Provide the [X, Y] coordinate of the cell's center where the given text is located.  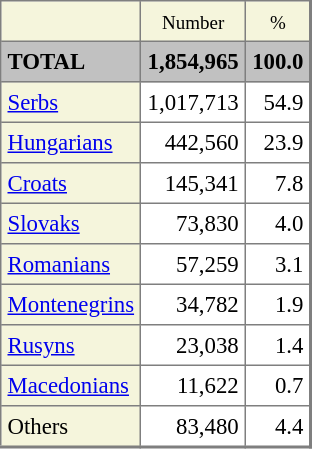
1.9 [278, 304]
100.0 [278, 61]
0.7 [278, 385]
73,830 [194, 223]
23,038 [194, 345]
57,259 [194, 264]
% [278, 21]
Croats [71, 183]
7.8 [278, 183]
442,560 [194, 142]
Serbs [71, 102]
Hungarians [71, 142]
23.9 [278, 142]
11,622 [194, 385]
Number [194, 21]
4.0 [278, 223]
145,341 [194, 183]
4.4 [278, 426]
TOTAL [71, 61]
3.1 [278, 264]
83,480 [194, 426]
Montenegrins [71, 304]
34,782 [194, 304]
1,854,965 [194, 61]
Others [71, 426]
Macedonians [71, 385]
Romanians [71, 264]
1.4 [278, 345]
1,017,713 [194, 102]
Slovaks [71, 223]
Rusyns [71, 345]
54.9 [278, 102]
